Find where the given text appears and provide that cell's center as (x, y) coordinate. 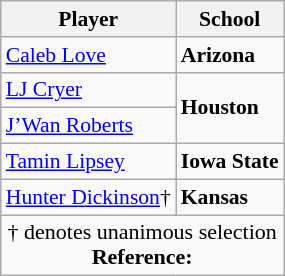
Tamin Lipsey (88, 162)
School (230, 19)
Player (88, 19)
Hunter Dickinson† (88, 197)
Caleb Love (88, 55)
Houston (230, 108)
Iowa State (230, 162)
† denotes unanimous selectionReference: (142, 246)
Kansas (230, 197)
J’Wan Roberts (88, 126)
LJ Cryer (88, 90)
Arizona (230, 55)
